Search for the cell housing the specified text and yield its [X, Y] center coordinate. 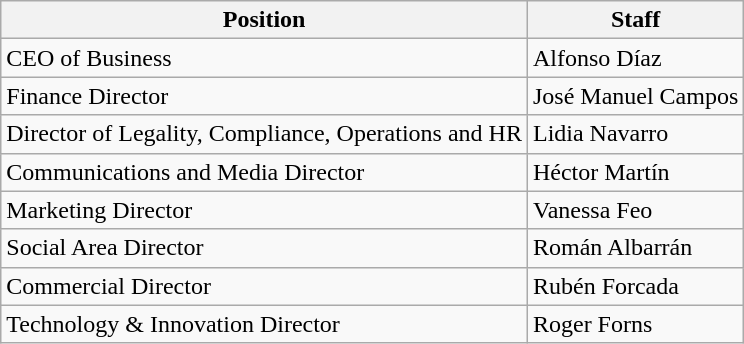
Héctor Martín [635, 172]
Finance Director [264, 96]
Lidia Navarro [635, 134]
Staff [635, 20]
José Manuel Campos [635, 96]
Román Albarrán [635, 248]
Commercial Director [264, 286]
Alfonso Díaz [635, 58]
Vanessa Feo [635, 210]
Communications and Media Director [264, 172]
Director of Legality, Compliance, Operations and HR [264, 134]
Social Area Director [264, 248]
Technology & Innovation Director [264, 324]
Rubén Forcada [635, 286]
CEO of Business [264, 58]
Roger Forns [635, 324]
Marketing Director [264, 210]
Position [264, 20]
